From the cell containing the given text, extract its center point as (x, y) coordinate. 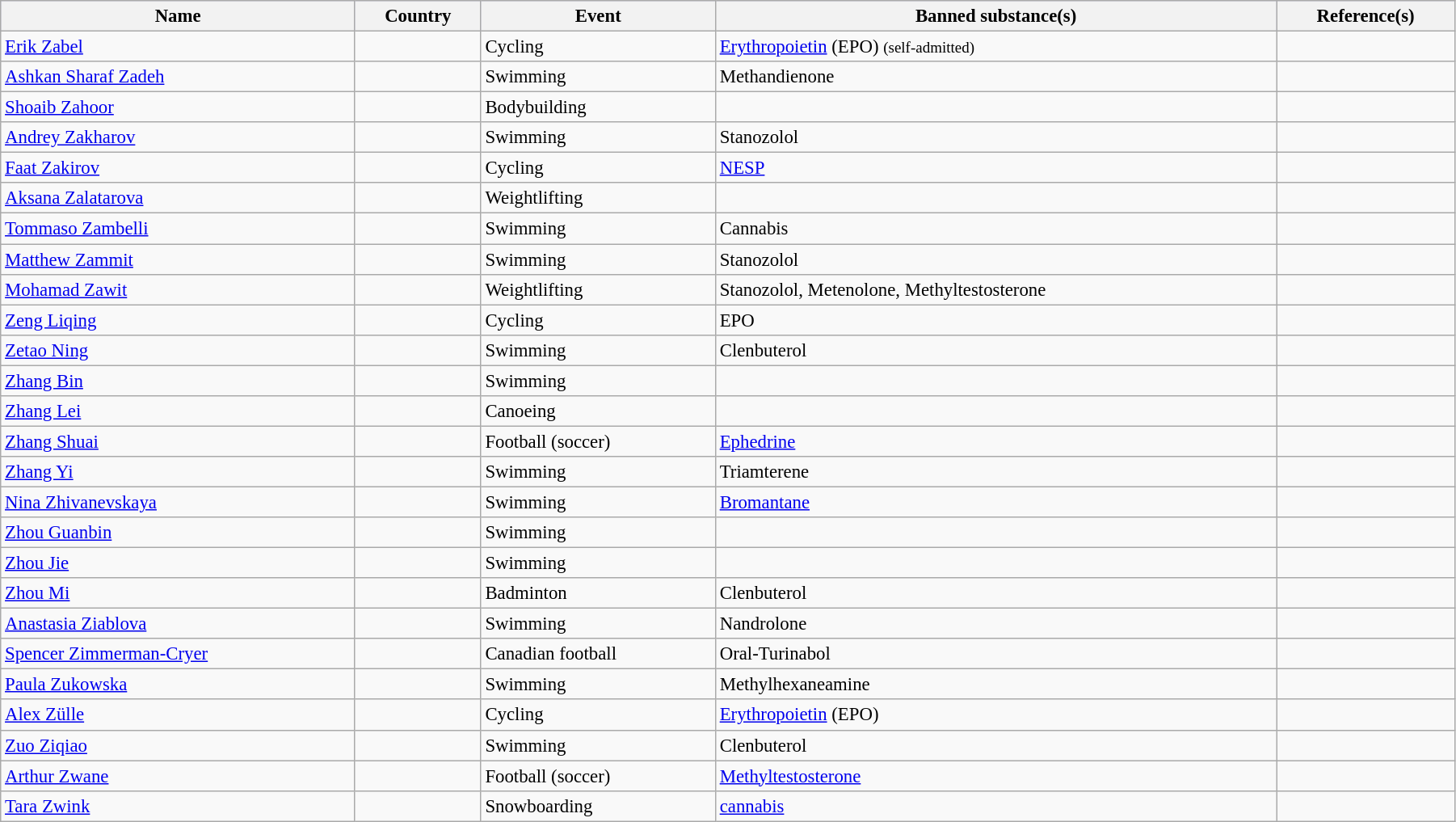
cannabis (995, 806)
Country (418, 16)
EPO (995, 320)
Bodybuilding (598, 107)
Paula Zukowska (178, 685)
Cannabis (995, 229)
Bromantane (995, 502)
Canoeing (598, 411)
Zhou Mi (178, 593)
Zetao Ning (178, 350)
Zhang Shuai (178, 441)
Shoaib Zahoor (178, 107)
Mohamad Zawit (178, 289)
Nandrolone (995, 624)
Reference(s) (1366, 16)
Zhang Bin (178, 381)
Alex Zülle (178, 715)
Matthew Zammit (178, 259)
Aksana Zalatarova (178, 198)
Badminton (598, 593)
NESP (995, 168)
Tara Zwink (178, 806)
Arthur Zwane (178, 776)
Andrey Zakharov (178, 137)
Zuo Ziqiao (178, 745)
Banned substance(s) (995, 16)
Methyltestosterone (995, 776)
Zhang Lei (178, 411)
Erythropoietin (EPO) (self-admitted) (995, 47)
Zhou Jie (178, 563)
Erik Zabel (178, 47)
Event (598, 16)
Ashkan Sharaf Zadeh (178, 77)
Zhang Yi (178, 472)
Zeng Liqing (178, 320)
Erythropoietin (EPO) (995, 715)
Spencer Zimmerman-Cryer (178, 654)
Faat Zakirov (178, 168)
Zhou Guanbin (178, 533)
Canadian football (598, 654)
Ephedrine (995, 441)
Methandienone (995, 77)
Name (178, 16)
Triamterene (995, 472)
Snowboarding (598, 806)
Stanozolol, Metenolone, Methyltestosterone (995, 289)
Methylhexaneamine (995, 685)
Nina Zhivanevskaya (178, 502)
Tommaso Zambelli (178, 229)
Oral-Turinabol (995, 654)
Anastasia Ziablova (178, 624)
